Capture the cell that displays the provided text and extract its [X, Y] central coordinate. 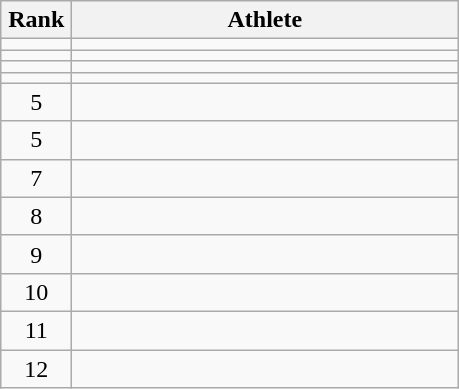
11 [36, 330]
Rank [36, 20]
Athlete [265, 20]
12 [36, 369]
7 [36, 178]
10 [36, 292]
9 [36, 254]
8 [36, 216]
